Return the (X, Y) coordinate for the center point of the cell that contains the specified text.  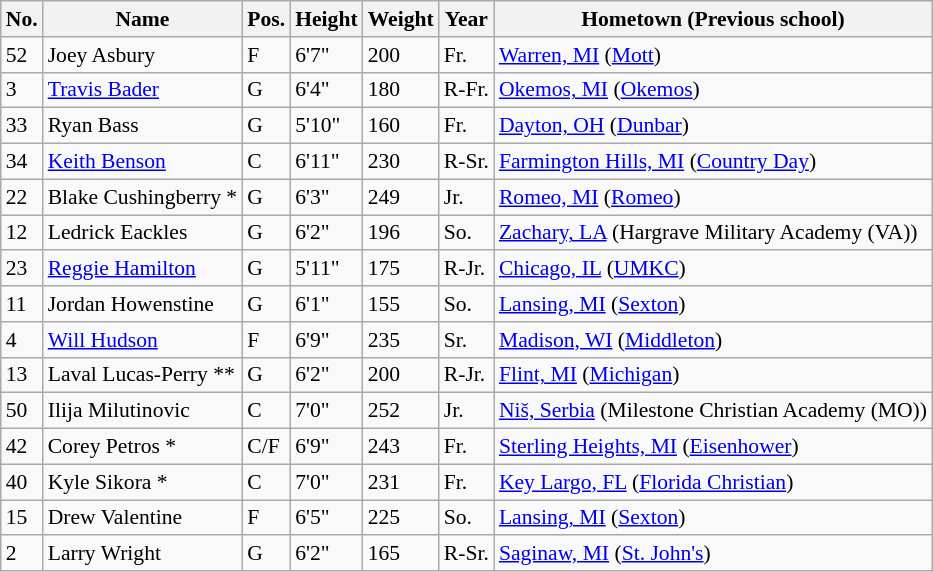
13 (22, 375)
Madison, WI (Middleton) (713, 340)
160 (401, 126)
15 (22, 518)
243 (401, 447)
Romeo, MI (Romeo) (713, 197)
No. (22, 19)
4 (22, 340)
Ledrick Eackles (143, 233)
12 (22, 233)
6'1" (326, 304)
6'7" (326, 55)
Larry Wright (143, 554)
6'3" (326, 197)
Pos. (266, 19)
Key Largo, FL (Florida Christian) (713, 482)
Weight (401, 19)
Sr. (466, 340)
3 (22, 90)
Height (326, 19)
249 (401, 197)
6'11" (326, 162)
230 (401, 162)
Okemos, MI (Okemos) (713, 90)
Flint, MI (Michigan) (713, 375)
42 (22, 447)
Chicago, IL (UMKC) (713, 269)
Laval Lucas-Perry ** (143, 375)
235 (401, 340)
Jordan Howenstine (143, 304)
R-Fr. (466, 90)
Joey Asbury (143, 55)
231 (401, 482)
22 (22, 197)
Kyle Sikora * (143, 482)
Zachary, LA (Hargrave Military Academy (VA)) (713, 233)
52 (22, 55)
Travis Bader (143, 90)
Warren, MI (Mott) (713, 55)
Ilija Milutinovic (143, 411)
33 (22, 126)
Dayton, OH (Dunbar) (713, 126)
Sterling Heights, MI (Eisenhower) (713, 447)
Drew Valentine (143, 518)
225 (401, 518)
5'11" (326, 269)
40 (22, 482)
196 (401, 233)
Name (143, 19)
11 (22, 304)
165 (401, 554)
175 (401, 269)
Niš, Serbia (Milestone Christian Academy (MO)) (713, 411)
C/F (266, 447)
Keith Benson (143, 162)
23 (22, 269)
5'10" (326, 126)
Reggie Hamilton (143, 269)
34 (22, 162)
Year (466, 19)
Saginaw, MI (St. John's) (713, 554)
50 (22, 411)
6'5" (326, 518)
Blake Cushingberry * (143, 197)
180 (401, 90)
Will Hudson (143, 340)
252 (401, 411)
155 (401, 304)
6'4" (326, 90)
2 (22, 554)
Ryan Bass (143, 126)
Hometown (Previous school) (713, 19)
Corey Petros * (143, 447)
Farmington Hills, MI (Country Day) (713, 162)
